Output the (X, Y) coordinate of the center of the cell containing the given text.  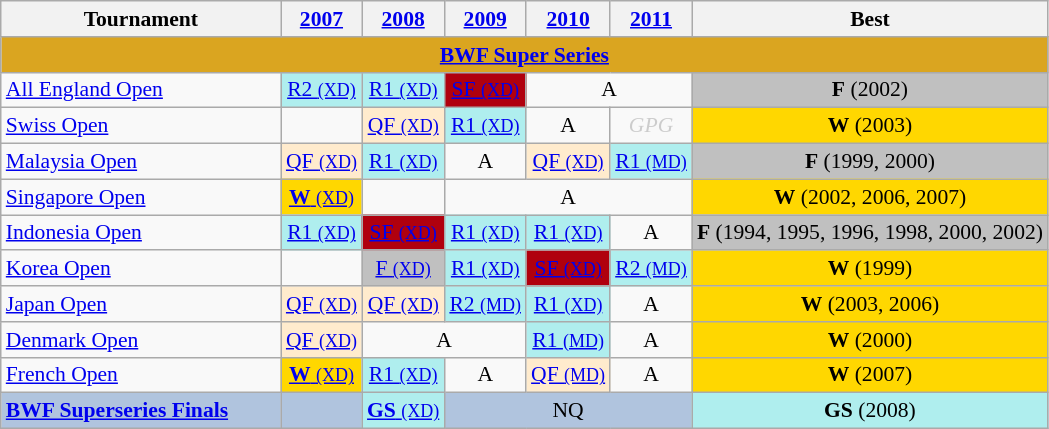
2011 (651, 19)
Indonesia Open (141, 233)
R2 (XD) (322, 90)
NQ (568, 411)
All England Open (141, 90)
Denmark Open (141, 340)
BWF Super Series (524, 55)
Malaysia Open (141, 162)
F (XD) (403, 269)
Best (870, 19)
Japan Open (141, 304)
Tournament (141, 19)
W (1999) (870, 269)
W (2000) (870, 340)
Korea Open (141, 269)
Swiss Open (141, 126)
W (2007) (870, 375)
GS (XD) (403, 411)
F (1999, 2000) (870, 162)
2010 (568, 19)
2009 (485, 19)
F (1994, 1995, 1996, 1998, 2000, 2002) (870, 233)
GS (2008) (870, 411)
Singapore Open (141, 197)
2008 (403, 19)
W (2003) (870, 126)
French Open (141, 375)
BWF Superseries Finals (141, 411)
GPG (651, 126)
2007 (322, 19)
W (2003, 2006) (870, 304)
W (2002, 2006, 2007) (870, 197)
F (2002) (870, 90)
QF (MD) (568, 375)
